Detect which cell encompasses the target text, then output its (x, y) center coordinate. 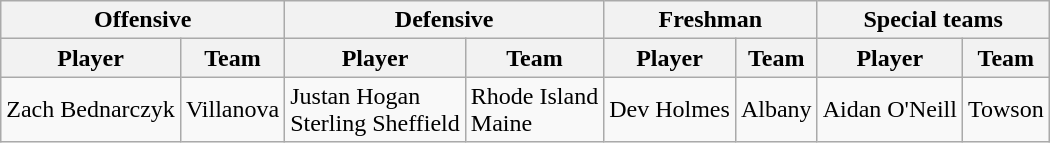
Freshman (710, 20)
Justan HoganSterling Sheffield (376, 110)
Offensive (143, 20)
Aidan O'Neill (890, 110)
Villanova (232, 110)
Defensive (444, 20)
Rhode IslandMaine (534, 110)
Zach Bednarczyk (91, 110)
Towson (1006, 110)
Dev Holmes (670, 110)
Special teams (933, 20)
Albany (776, 110)
